Scan for the cell matching the given text and deliver its [x, y] coordinate at center. 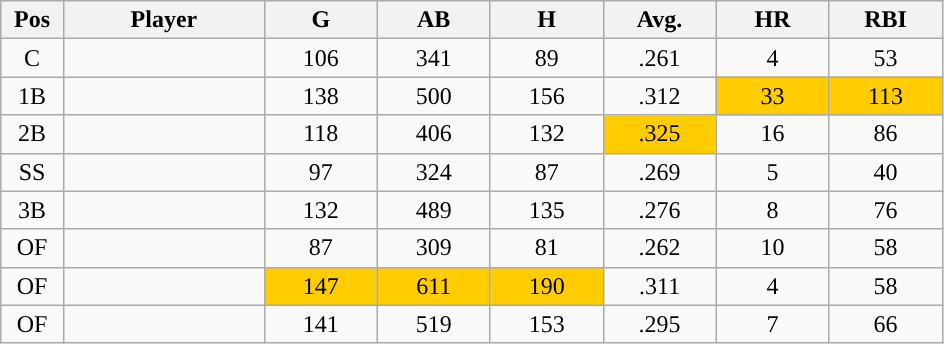
8 [772, 210]
Pos [32, 20]
1B [32, 96]
147 [320, 286]
406 [434, 134]
7 [772, 324]
C [32, 58]
RBI [886, 20]
.261 [660, 58]
141 [320, 324]
Player [164, 20]
106 [320, 58]
190 [546, 286]
89 [546, 58]
81 [546, 248]
G [320, 20]
.262 [660, 248]
341 [434, 58]
16 [772, 134]
118 [320, 134]
40 [886, 172]
97 [320, 172]
76 [886, 210]
.269 [660, 172]
309 [434, 248]
156 [546, 96]
53 [886, 58]
AB [434, 20]
Avg. [660, 20]
500 [434, 96]
611 [434, 286]
113 [886, 96]
H [546, 20]
5 [772, 172]
519 [434, 324]
.311 [660, 286]
33 [772, 96]
SS [32, 172]
.312 [660, 96]
10 [772, 248]
324 [434, 172]
HR [772, 20]
135 [546, 210]
66 [886, 324]
.276 [660, 210]
153 [546, 324]
138 [320, 96]
86 [886, 134]
.325 [660, 134]
.295 [660, 324]
489 [434, 210]
2B [32, 134]
3B [32, 210]
